Detect which cell encompasses the target text, then output its (x, y) center coordinate. 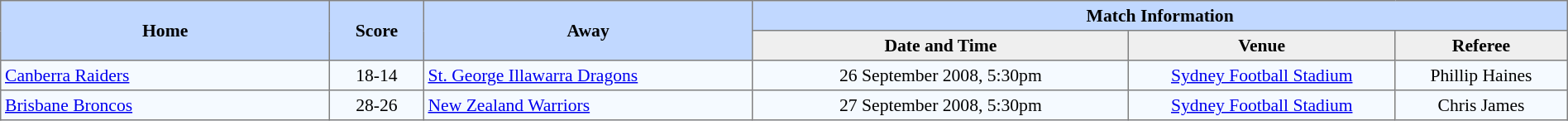
Brisbane Broncos (165, 105)
27 September 2008, 5:30pm (941, 105)
Canberra Raiders (165, 75)
Phillip Haines (1481, 75)
Date and Time (941, 46)
28-26 (377, 105)
St. George Illawarra Dragons (588, 75)
Match Information (1159, 16)
Chris James (1481, 105)
Score (377, 31)
Referee (1481, 46)
New Zealand Warriors (588, 105)
Away (588, 31)
18-14 (377, 75)
26 September 2008, 5:30pm (941, 75)
Venue (1262, 46)
Home (165, 31)
